Output the (x, y) coordinate of the center of the cell containing the given text.  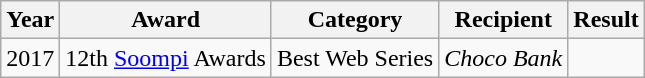
2017 (30, 58)
Recipient (504, 20)
Year (30, 20)
Best Web Series (354, 58)
Result (606, 20)
12th Soompi Awards (166, 58)
Category (354, 20)
Award (166, 20)
Choco Bank (504, 58)
